Determine the [X, Y] coordinate at the center of the cell enclosing the given text.  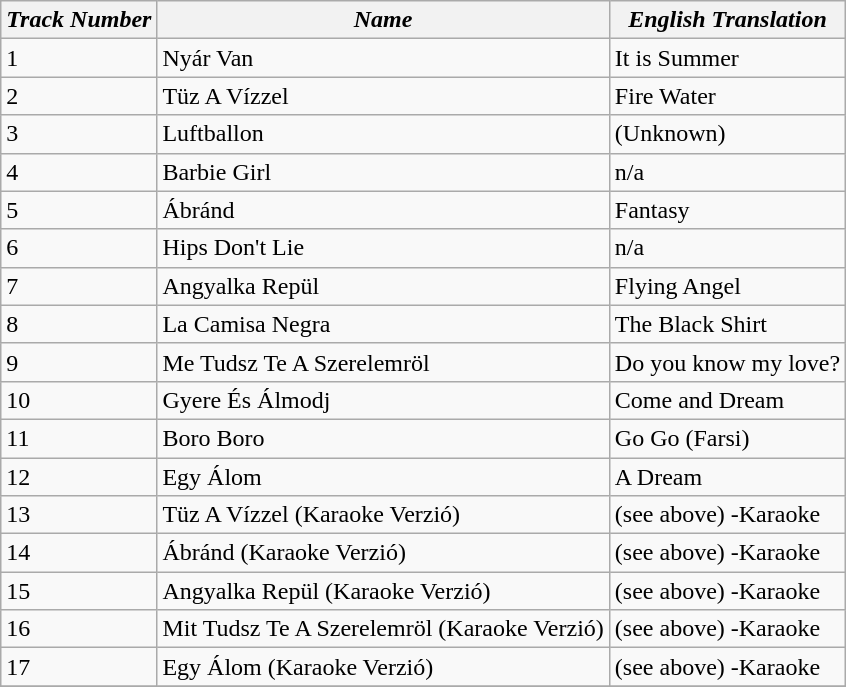
7 [79, 286]
Angyalka Repül (Karaoke Verzió) [383, 591]
8 [79, 324]
Track Number [79, 20]
1 [79, 58]
Fantasy [727, 210]
6 [79, 248]
Tüz A Vízzel [383, 96]
Name [383, 20]
Ábránd [383, 210]
(Unknown) [727, 134]
Mit Tudsz Te A Szerelemröl (Karaoke Verzió) [383, 629]
Fire Water [727, 96]
Go Go (Farsi) [727, 438]
English Translation [727, 20]
4 [79, 172]
Tüz A Vízzel (Karaoke Verzió) [383, 515]
Egy Álom (Karaoke Verzió) [383, 667]
Barbie Girl [383, 172]
15 [79, 591]
Ábránd (Karaoke Verzió) [383, 553]
9 [79, 362]
2 [79, 96]
11 [79, 438]
The Black Shirt [727, 324]
14 [79, 553]
Angyalka Repül [383, 286]
Do you know my love? [727, 362]
Nyár Van [383, 58]
Egy Álom [383, 477]
A Dream [727, 477]
Me Tudsz Te A Szerelemröl [383, 362]
Hips Don't Lie [383, 248]
16 [79, 629]
Boro Boro [383, 438]
5 [79, 210]
12 [79, 477]
3 [79, 134]
10 [79, 400]
La Camisa Negra [383, 324]
17 [79, 667]
It is Summer [727, 58]
13 [79, 515]
Gyere És Álmodj [383, 400]
Flying Angel [727, 286]
Luftballon [383, 134]
Come and Dream [727, 400]
